Detect which cell encompasses the target text, then output its (x, y) center coordinate. 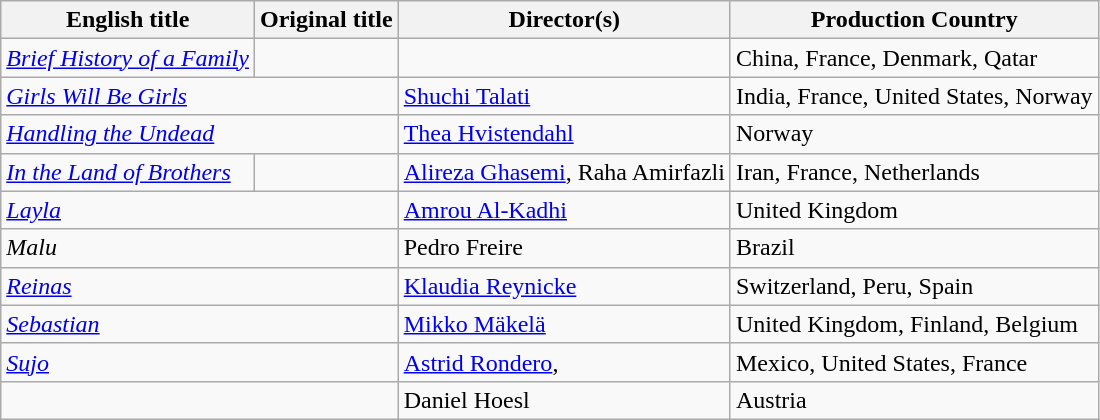
English title (128, 20)
Astrid Rondero, (564, 362)
China, France, Denmark, Qatar (914, 58)
Thea Hvistendahl (564, 134)
Switzerland, Peru, Spain (914, 286)
Brazil (914, 248)
United Kingdom (914, 210)
Mikko Mäkelä (564, 324)
Mexico, United States, France (914, 362)
In the Land of Brothers (128, 172)
Girls Will Be Girls (200, 96)
Amrou Al-Kadhi (564, 210)
Pedro Freire (564, 248)
Shuchi Talati (564, 96)
Sujo (200, 362)
United Kingdom, Finland, Belgium (914, 324)
Brief History of a Family (128, 58)
Layla (200, 210)
Daniel Hoesl (564, 400)
Sebastian (200, 324)
Klaudia Reynicke (564, 286)
Alireza Ghasemi, Raha Amirfazli (564, 172)
Iran, France, Netherlands (914, 172)
Austria (914, 400)
Handling the Undead (200, 134)
Original title (326, 20)
Production Country (914, 20)
Reinas (200, 286)
Director(s) (564, 20)
India, France, United States, Norway (914, 96)
Norway (914, 134)
Malu (200, 248)
